Determine the (x, y) coordinate at the center of the cell enclosing the given text.  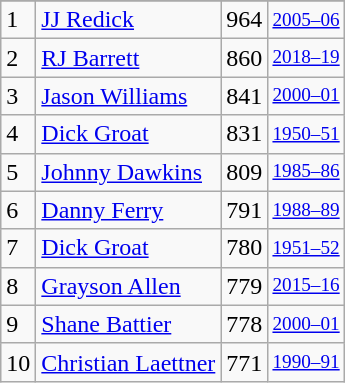
2005–06 (306, 20)
1988–89 (306, 210)
9 (18, 324)
5 (18, 172)
10 (18, 362)
2018–19 (306, 58)
Grayson Allen (128, 286)
1951–52 (306, 248)
Jason Williams (128, 96)
841 (244, 96)
860 (244, 58)
Johnny Dawkins (128, 172)
1990–91 (306, 362)
Danny Ferry (128, 210)
Christian Laettner (128, 362)
7 (18, 248)
779 (244, 286)
809 (244, 172)
6 (18, 210)
791 (244, 210)
3 (18, 96)
1 (18, 20)
8 (18, 286)
2 (18, 58)
778 (244, 324)
780 (244, 248)
2015–16 (306, 286)
JJ Redick (128, 20)
964 (244, 20)
1950–51 (306, 134)
Shane Battier (128, 324)
1985–86 (306, 172)
831 (244, 134)
4 (18, 134)
771 (244, 362)
RJ Barrett (128, 58)
